Capture the cell that displays the provided text and extract its (X, Y) central coordinate. 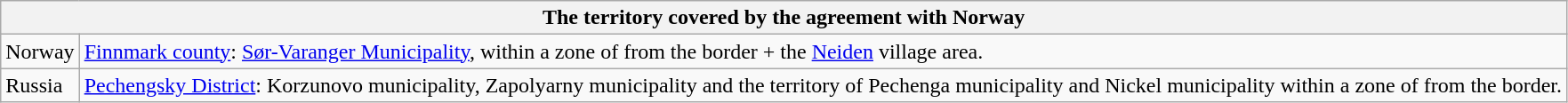
The territory covered by the agreement with Norway (784, 18)
Russia (40, 85)
Finnmark county: Sør-Varanger Municipality, within a zone of from the border + the Neiden village area. (823, 51)
Norway (40, 51)
